Search for the cell housing the specified text and yield its (X, Y) center coordinate. 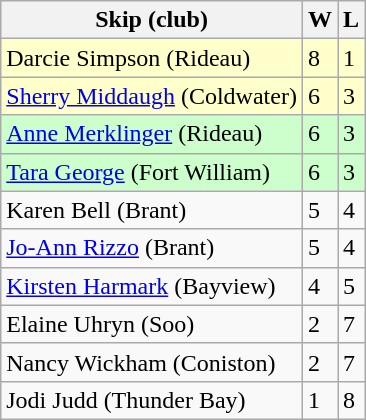
Anne Merklinger (Rideau) (152, 134)
Skip (club) (152, 20)
Sherry Middaugh (Coldwater) (152, 96)
W (320, 20)
Elaine Uhryn (Soo) (152, 324)
Kirsten Harmark (Bayview) (152, 286)
L (352, 20)
Jodi Judd (Thunder Bay) (152, 400)
Jo-Ann Rizzo (Brant) (152, 248)
Karen Bell (Brant) (152, 210)
Darcie Simpson (Rideau) (152, 58)
Tara George (Fort William) (152, 172)
Nancy Wickham (Coniston) (152, 362)
